Extract the [x, y] coordinate from the center of the cell holding the provided text.  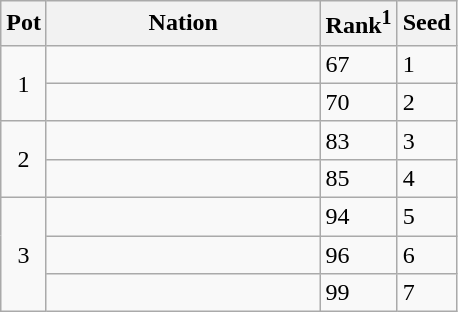
85 [358, 178]
70 [358, 102]
94 [358, 217]
4 [426, 178]
Nation [183, 24]
6 [426, 255]
7 [426, 293]
5 [426, 217]
67 [358, 64]
99 [358, 293]
Rank1 [358, 24]
Seed [426, 24]
83 [358, 140]
96 [358, 255]
Pot [24, 24]
